Return the [X, Y] coordinate for the center point of the cell that contains the specified text.  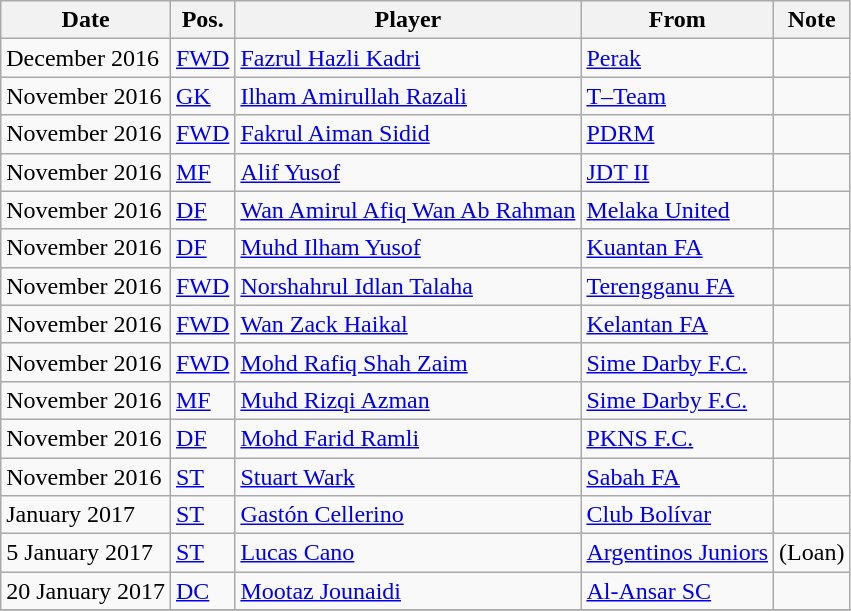
Club Bolívar [678, 515]
(Loan) [812, 553]
Muhd Rizqi Azman [408, 400]
Perak [678, 58]
Gastón Cellerino [408, 515]
Terengganu FA [678, 286]
Kelantan FA [678, 324]
January 2017 [86, 515]
From [678, 20]
Note [812, 20]
T–Team [678, 96]
JDT II [678, 172]
5 January 2017 [86, 553]
Sabah FA [678, 477]
PKNS F.C. [678, 438]
Stuart Wark [408, 477]
Player [408, 20]
Wan Amirul Afiq Wan Ab Rahman [408, 210]
Mohd Rafiq Shah Zaim [408, 362]
Wan Zack Haikal [408, 324]
DC [202, 591]
December 2016 [86, 58]
Al-Ansar SC [678, 591]
GK [202, 96]
Melaka United [678, 210]
20 January 2017 [86, 591]
Mohd Farid Ramli [408, 438]
Date [86, 20]
Muhd Ilham Yusof [408, 248]
Kuantan FA [678, 248]
Pos. [202, 20]
Ilham Amirullah Razali [408, 96]
Lucas Cano [408, 553]
Norshahrul Idlan Talaha [408, 286]
Fakrul Aiman Sidid [408, 134]
Fazrul Hazli Kadri [408, 58]
PDRM [678, 134]
Alif Yusof [408, 172]
Mootaz Jounaidi [408, 591]
Argentinos Juniors [678, 553]
